Output the [X, Y] coordinate of the center of the cell containing the given text.  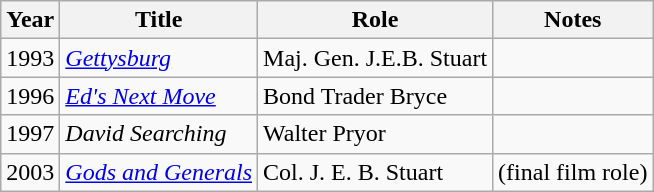
Col. J. E. B. Stuart [376, 172]
Maj. Gen. J.E.B. Stuart [376, 58]
David Searching [159, 134]
(final film role) [573, 172]
2003 [30, 172]
1993 [30, 58]
Gods and Generals [159, 172]
Notes [573, 20]
Title [159, 20]
Bond Trader Bryce [376, 96]
Role [376, 20]
Walter Pryor [376, 134]
Gettysburg [159, 58]
1997 [30, 134]
Ed's Next Move [159, 96]
1996 [30, 96]
Year [30, 20]
